Find where the given text appears and provide that cell's center as [X, Y] coordinate. 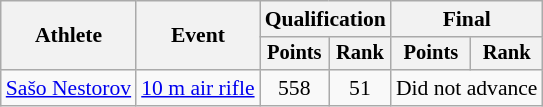
Qualification [326, 19]
Sašo Nestorov [68, 88]
558 [294, 88]
Final [467, 19]
10 m air rifle [198, 88]
Athlete [68, 36]
Did not advance [467, 88]
51 [360, 88]
Event [198, 36]
